Determine the [x, y] coordinate at the center of the cell enclosing the given text.  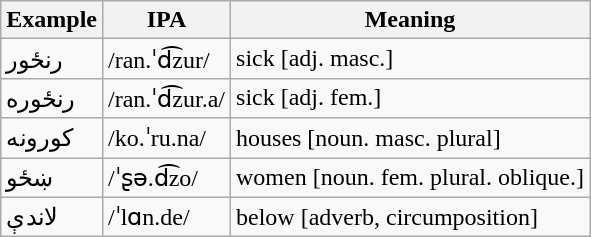
/ko.ˈru.na/ [166, 138]
sick [adj. fem.] [410, 98]
below [adverb, circumposition] [410, 217]
/ˈlɑn.de/ [166, 217]
houses [noun. masc. plural] [410, 138]
Meaning [410, 20]
رنځور [52, 59]
/ˈʂə.d͡zo/ [166, 178]
لاندې [52, 217]
کورونه [52, 138]
/ran.ˈd͡zur/ [166, 59]
sick [adj. masc.] [410, 59]
women [noun. fem. plural. oblique.] [410, 178]
IPA [166, 20]
رنځوره [52, 98]
ښځو [52, 178]
/ran.ˈd͡zur.a/ [166, 98]
Example [52, 20]
